From the cell containing the given text, extract its center point as [X, Y] coordinate. 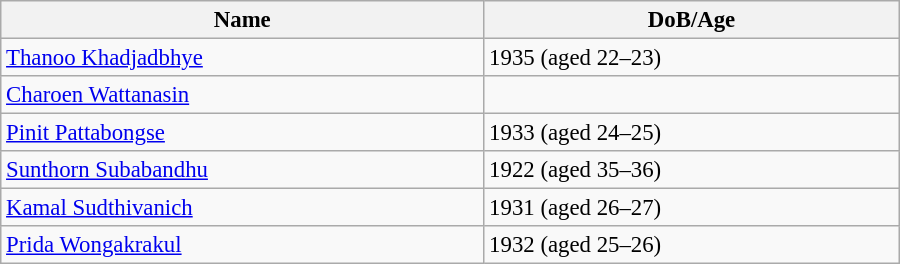
1935 (aged 22–23) [692, 58]
Name [242, 20]
Thanoo Khadjadbhye [242, 58]
Prida Wongakrakul [242, 245]
Charoen Wattanasin [242, 95]
1932 (aged 25–26) [692, 245]
Pinit Pattabongse [242, 133]
Sunthorn Subabandhu [242, 170]
1931 (aged 26–27) [692, 208]
1933 (aged 24–25) [692, 133]
1922 (aged 35–36) [692, 170]
DoB/Age [692, 20]
Kamal Sudthivanich [242, 208]
